Detect which cell encompasses the target text, then output its [X, Y] center coordinate. 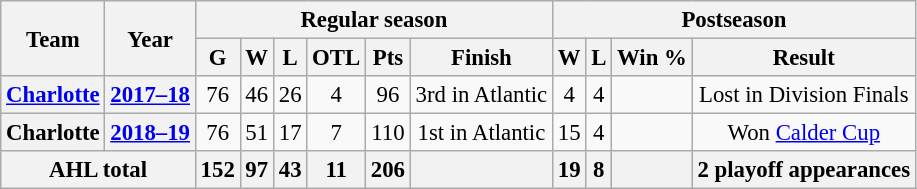
3rd in Atlantic [481, 95]
46 [256, 95]
2 playoff appearances [804, 170]
26 [290, 95]
11 [336, 170]
15 [570, 133]
Result [804, 58]
G [218, 58]
Pts [388, 58]
Finish [481, 58]
110 [388, 133]
1st in Atlantic [481, 133]
43 [290, 170]
51 [256, 133]
Win % [652, 58]
96 [388, 95]
8 [599, 170]
Team [53, 38]
206 [388, 170]
AHL total [98, 170]
OTL [336, 58]
Regular season [374, 20]
19 [570, 170]
Postseason [734, 20]
2018–19 [150, 133]
97 [256, 170]
Lost in Division Finals [804, 95]
2017–18 [150, 95]
152 [218, 170]
7 [336, 133]
Won Calder Cup [804, 133]
17 [290, 133]
Year [150, 38]
